Find where the given text appears and provide that cell's center as (x, y) coordinate. 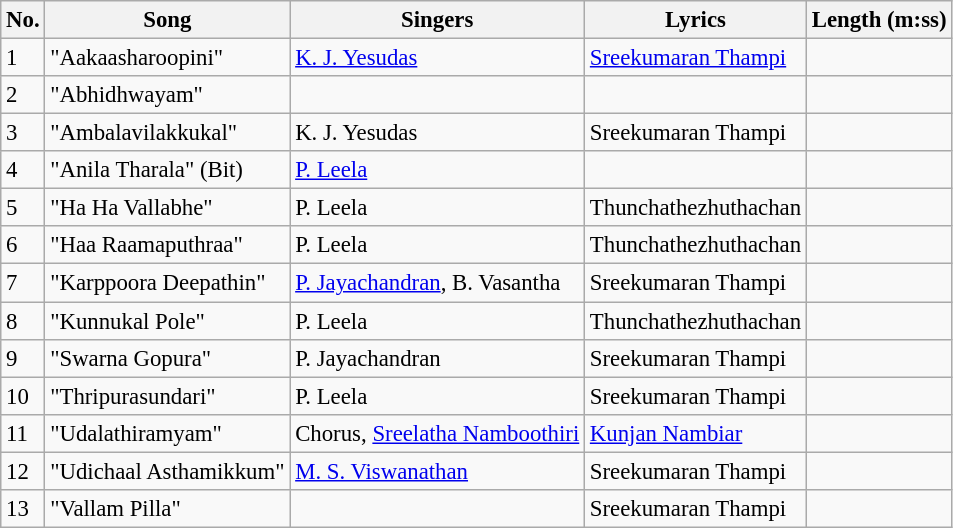
Length (m:ss) (878, 20)
3 (23, 133)
No. (23, 20)
2 (23, 95)
10 (23, 396)
Lyrics (696, 20)
7 (23, 283)
5 (23, 208)
4 (23, 170)
Kunjan Nambiar (696, 433)
6 (23, 245)
"Kunnukal Pole" (168, 321)
12 (23, 471)
9 (23, 358)
"Anila Tharala" (Bit) (168, 170)
"Vallam Pilla" (168, 509)
"Aakaasharoopini" (168, 58)
"Abhidhwayam" (168, 95)
1 (23, 58)
"Thripurasundari" (168, 396)
"Ha Ha Vallabhe" (168, 208)
Song (168, 20)
13 (23, 509)
"Karppoora Deepathin" (168, 283)
"Ambalavilakkukal" (168, 133)
"Udalathiramyam" (168, 433)
P. Jayachandran (438, 358)
"Swarna Gopura" (168, 358)
"Haa Raamaputhraa" (168, 245)
"Udichaal Asthamikkum" (168, 471)
Chorus, Sreelatha Namboothiri (438, 433)
Singers (438, 20)
M. S. Viswanathan (438, 471)
11 (23, 433)
P. Jayachandran, B. Vasantha (438, 283)
8 (23, 321)
